Detect which cell encompasses the target text, then output its [x, y] center coordinate. 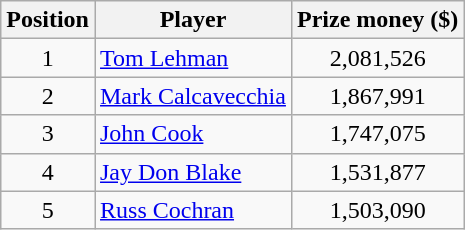
Jay Don Blake [192, 172]
Player [192, 20]
1 [48, 58]
Russ Cochran [192, 210]
2,081,526 [377, 58]
John Cook [192, 134]
Position [48, 20]
Prize money ($) [377, 20]
1,503,090 [377, 210]
Mark Calcavecchia [192, 96]
1,531,877 [377, 172]
1,747,075 [377, 134]
Tom Lehman [192, 58]
4 [48, 172]
1,867,991 [377, 96]
2 [48, 96]
3 [48, 134]
5 [48, 210]
